Output the (x, y) coordinate of the center of the cell containing the given text.  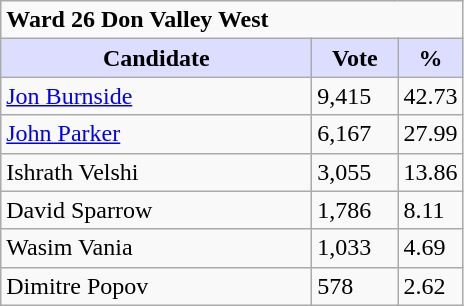
27.99 (430, 134)
3,055 (355, 172)
Vote (355, 58)
1,033 (355, 248)
Wasim Vania (156, 248)
John Parker (156, 134)
David Sparrow (156, 210)
Dimitre Popov (156, 286)
578 (355, 286)
4.69 (430, 248)
6,167 (355, 134)
% (430, 58)
Ishrath Velshi (156, 172)
2.62 (430, 286)
Ward 26 Don Valley West (232, 20)
42.73 (430, 96)
9,415 (355, 96)
1,786 (355, 210)
Candidate (156, 58)
13.86 (430, 172)
8.11 (430, 210)
Jon Burnside (156, 96)
